Find where the given text appears and provide that cell's center as [x, y] coordinate. 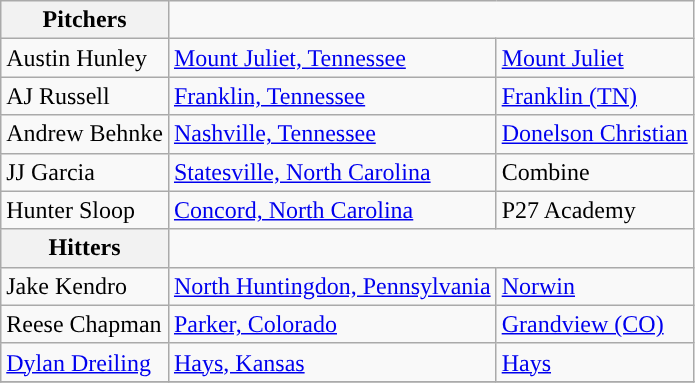
Pitchers [85, 20]
Statesville, North Carolina [332, 172]
JJ Garcia [85, 172]
Hunter Sloop [85, 210]
Hitters [85, 248]
Jake Kendro [85, 286]
Mount Juliet, Tennessee [332, 58]
Concord, North Carolina [332, 210]
Combine [594, 172]
Dylan Dreiling [85, 362]
Norwin [594, 286]
Andrew Behnke [85, 134]
Franklin (TN) [594, 96]
Parker, Colorado [332, 324]
Nashville, Tennessee [332, 134]
Reese Chapman [85, 324]
AJ Russell [85, 96]
Mount Juliet [594, 58]
P27 Academy [594, 210]
Grandview (CO) [594, 324]
Hays [594, 362]
Donelson Christian [594, 134]
Hays, Kansas [332, 362]
North Huntingdon, Pennsylvania [332, 286]
Austin Hunley [85, 58]
Franklin, Tennessee [332, 96]
